Search for the cell housing the specified text and yield its [x, y] center coordinate. 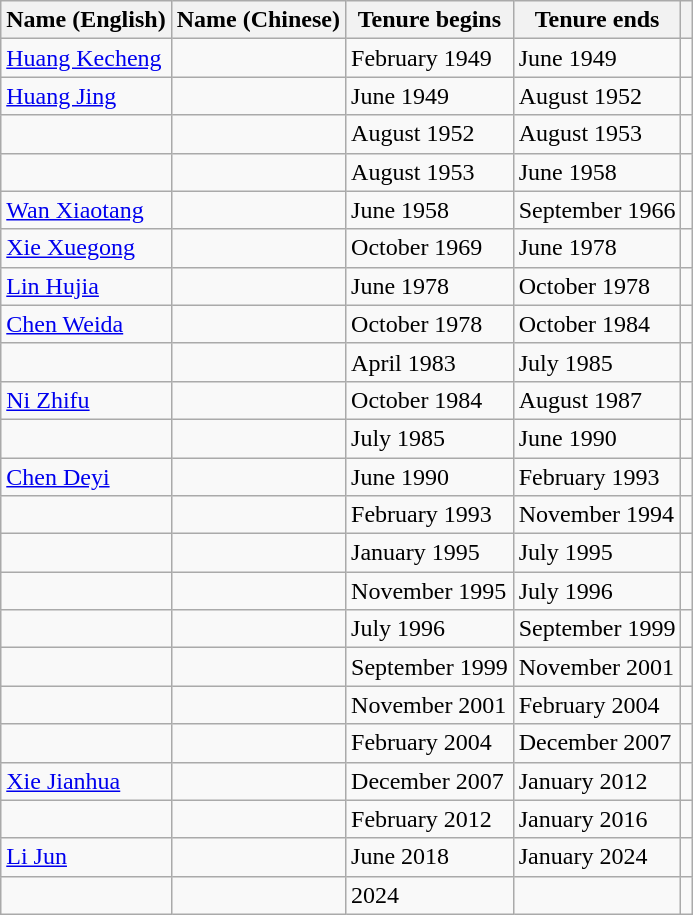
Chen Weida [86, 324]
Tenure begins [430, 20]
July 1995 [597, 553]
Chen Deyi [86, 477]
January 2012 [597, 781]
January 1995 [430, 553]
Tenure ends [597, 20]
Name (Chinese) [258, 20]
Lin Hujia [86, 286]
2024 [430, 895]
September 1966 [597, 210]
Li Jun [86, 857]
October 1969 [430, 248]
January 2024 [597, 857]
Wan Xiaotang [86, 210]
Xie Xuegong [86, 248]
June 2018 [430, 857]
Xie Jianhua [86, 781]
January 2016 [597, 819]
November 1994 [597, 515]
February 2012 [430, 819]
Ni Zhifu [86, 400]
February 1949 [430, 58]
Huang Jing [86, 96]
Huang Kecheng [86, 58]
November 1995 [430, 591]
Name (English) [86, 20]
August 1987 [597, 400]
April 1983 [430, 362]
